Return (X, Y) of the center of cell containing provided text 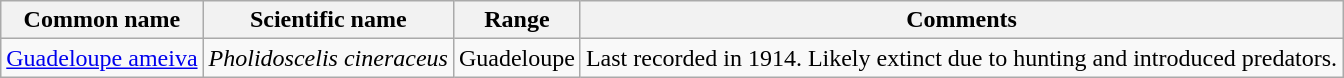
Pholidoscelis cineraceus (328, 58)
Comments (961, 20)
Last recorded in 1914. Likely extinct due to hunting and introduced predators. (961, 58)
Range (516, 20)
Guadeloupe (516, 58)
Scientific name (328, 20)
Common name (102, 20)
Guadeloupe ameiva (102, 58)
